Search for the cell housing the specified text and yield its [X, Y] center coordinate. 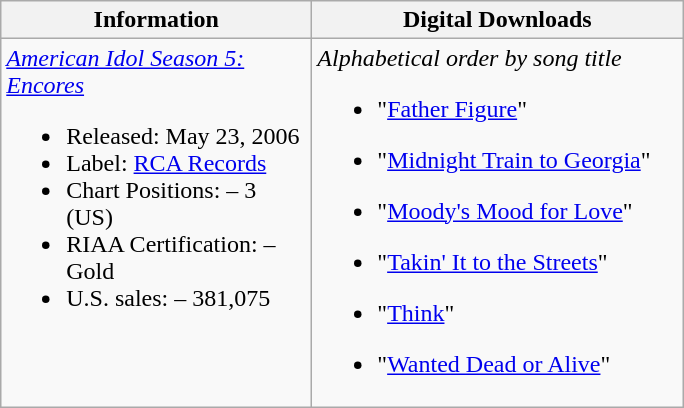
Information [156, 20]
American Idol Season 5: EncoresReleased: May 23, 2006Label: RCA RecordsChart Positions: – 3 (US)RIAA Certification: – GoldU.S. sales: – 381,075 [156, 223]
Digital Downloads [498, 20]
